Locate the cell with the specified text and output its [x, y] center coordinate. 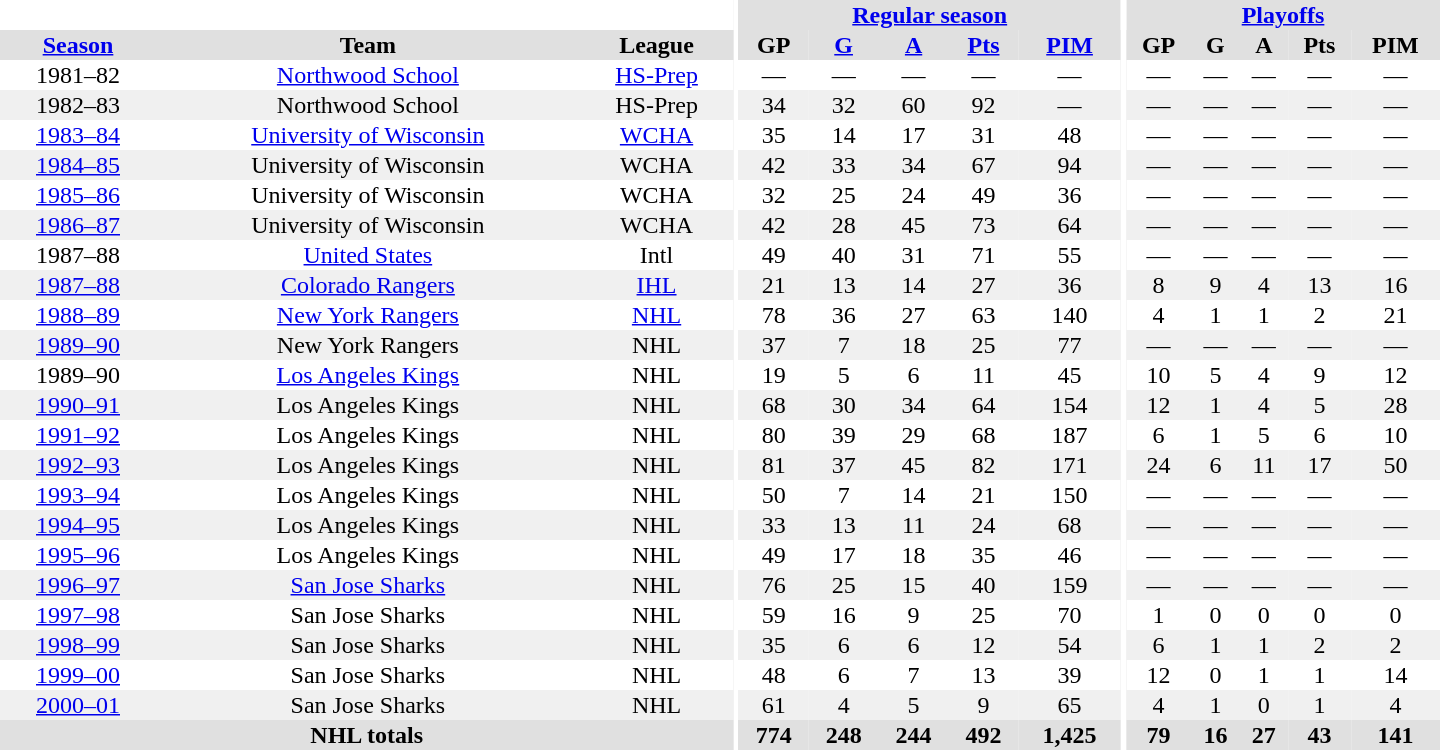
76 [774, 585]
65 [1069, 705]
77 [1069, 345]
60 [914, 105]
492 [984, 735]
1995–96 [78, 555]
94 [1069, 165]
61 [774, 705]
2000–01 [78, 705]
63 [984, 315]
54 [1069, 645]
1992–93 [78, 465]
140 [1069, 315]
81 [774, 465]
92 [984, 105]
1985–86 [78, 195]
Playoffs [1283, 15]
1998–99 [78, 645]
79 [1158, 735]
League [657, 45]
43 [1320, 735]
248 [844, 735]
1984–85 [78, 165]
8 [1158, 285]
30 [844, 405]
774 [774, 735]
Team [368, 45]
171 [1069, 465]
NHL totals [366, 735]
141 [1396, 735]
IHL [657, 285]
1981–82 [78, 75]
187 [1069, 435]
Regular season [930, 15]
1991–92 [78, 435]
154 [1069, 405]
70 [1069, 615]
1997–98 [78, 615]
82 [984, 465]
159 [1069, 585]
1983–84 [78, 135]
244 [914, 735]
1,425 [1069, 735]
29 [914, 435]
1986–87 [78, 225]
United States [368, 255]
59 [774, 615]
1993–94 [78, 495]
73 [984, 225]
15 [914, 585]
Season [78, 45]
Colorado Rangers [368, 285]
55 [1069, 255]
1996–97 [78, 585]
1988–89 [78, 315]
Intl [657, 255]
150 [1069, 495]
1990–91 [78, 405]
71 [984, 255]
46 [1069, 555]
19 [774, 375]
1982–83 [78, 105]
1994–95 [78, 525]
78 [774, 315]
1999–00 [78, 675]
80 [774, 435]
67 [984, 165]
